Locate the cell with the specified text and output its [X, Y] center coordinate. 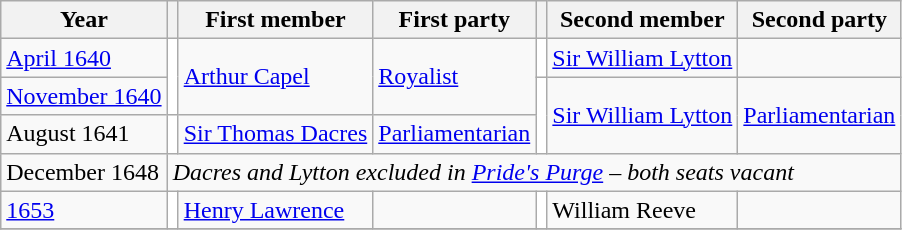
Dacres and Lytton excluded in Pride's Purge – both seats vacant [534, 172]
1653 [84, 210]
First member [276, 20]
Second member [642, 20]
August 1641 [84, 134]
Second party [820, 20]
Royalist [454, 77]
Henry Lawrence [276, 210]
April 1640 [84, 58]
William Reeve [642, 210]
Year [84, 20]
November 1640 [84, 96]
Sir Thomas Dacres [276, 134]
First party [454, 20]
December 1648 [84, 172]
Arthur Capel [276, 77]
